Identify which cell holds the provided text, then report its [x, y] central coordinate. 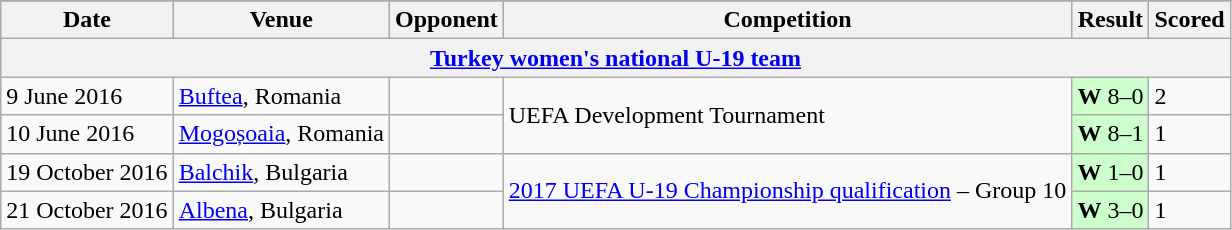
UEFA Development Tournament [788, 115]
Turkey women's national U-19 team [616, 58]
Opponent [446, 20]
Albena, Bulgaria [281, 210]
2 [1190, 96]
W 8–1 [1110, 134]
W 3–0 [1110, 210]
Buftea, Romania [281, 96]
Venue [281, 20]
Mogoșoaia, Romania [281, 134]
10 June 2016 [87, 134]
Scored [1190, 20]
Balchik, Bulgaria [281, 172]
9 June 2016 [87, 96]
19 October 2016 [87, 172]
21 October 2016 [87, 210]
Date [87, 20]
Result [1110, 20]
Competition [788, 20]
2017 UEFA U-19 Championship qualification – Group 10 [788, 191]
W 8–0 [1110, 96]
W 1–0 [1110, 172]
